For the text-containing cell, return its midpoint in (X, Y) coordinate format. 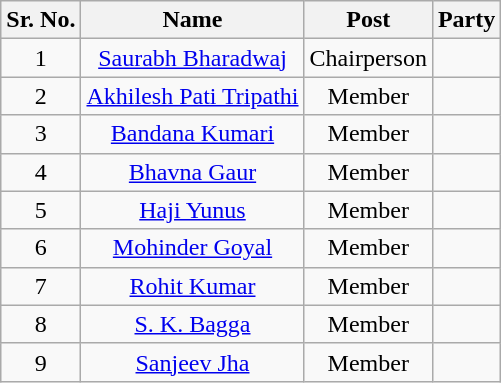
Sanjeev Jha (192, 362)
Bhavna Gaur (192, 172)
3 (41, 134)
2 (41, 96)
4 (41, 172)
6 (41, 248)
Post (368, 20)
Bandana Kumari (192, 134)
Chairperson (368, 58)
Haji Yunus (192, 210)
7 (41, 286)
5 (41, 210)
8 (41, 324)
S. K. Bagga (192, 324)
Name (192, 20)
Akhilesh Pati Tripathi (192, 96)
Saurabh Bharadwaj (192, 58)
Sr. No. (41, 20)
1 (41, 58)
Mohinder Goyal (192, 248)
Rohit Kumar (192, 286)
9 (41, 362)
Party (466, 20)
